From the cell containing the given text, extract its center point as (X, Y) coordinate. 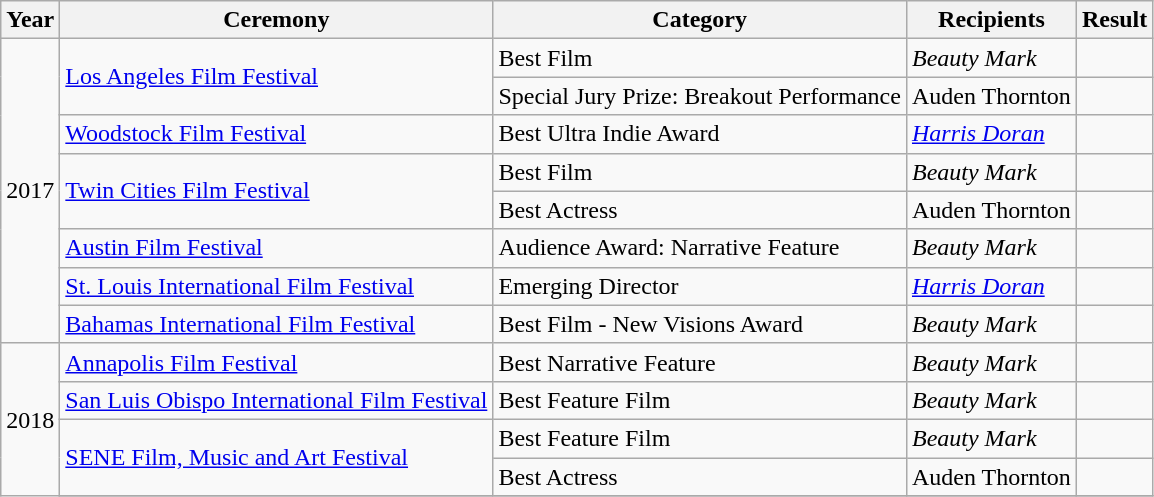
Annapolis Film Festival (276, 362)
Year (30, 20)
Audience Award: Narrative Feature (700, 248)
Result (1114, 20)
San Luis Obispo International Film Festival (276, 400)
Ceremony (276, 20)
SENE Film, Music and Art Festival (276, 457)
St. Louis International Film Festival (276, 286)
Twin Cities Film Festival (276, 191)
Category (700, 20)
Los Angeles Film Festival (276, 77)
Best Film - New Visions Award (700, 324)
Recipients (991, 20)
Woodstock Film Festival (276, 134)
Best Narrative Feature (700, 362)
Austin Film Festival (276, 248)
2018 (30, 419)
Emerging Director (700, 286)
Bahamas International Film Festival (276, 324)
Best Ultra Indie Award (700, 134)
Special Jury Prize: Breakout Performance (700, 96)
2017 (30, 191)
